Capture the cell that displays the provided text and extract its (x, y) central coordinate. 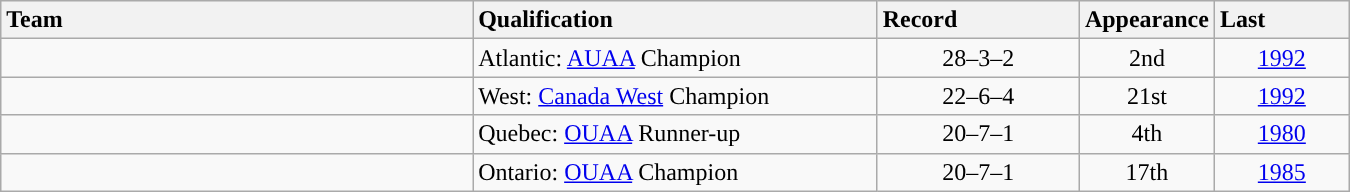
Ontario: OUAA Champion (675, 172)
Last (1282, 20)
Atlantic: AUAA Champion (675, 58)
Team (237, 20)
17th (1146, 172)
2nd (1146, 58)
21st (1146, 96)
Quebec: OUAA Runner-up (675, 134)
Qualification (675, 20)
West: Canada West Champion (675, 96)
Appearance (1146, 20)
22–6–4 (978, 96)
1985 (1282, 172)
1980 (1282, 134)
28–3–2 (978, 58)
Record (978, 20)
4th (1146, 134)
